For the text-containing cell, return its midpoint in (X, Y) coordinate format. 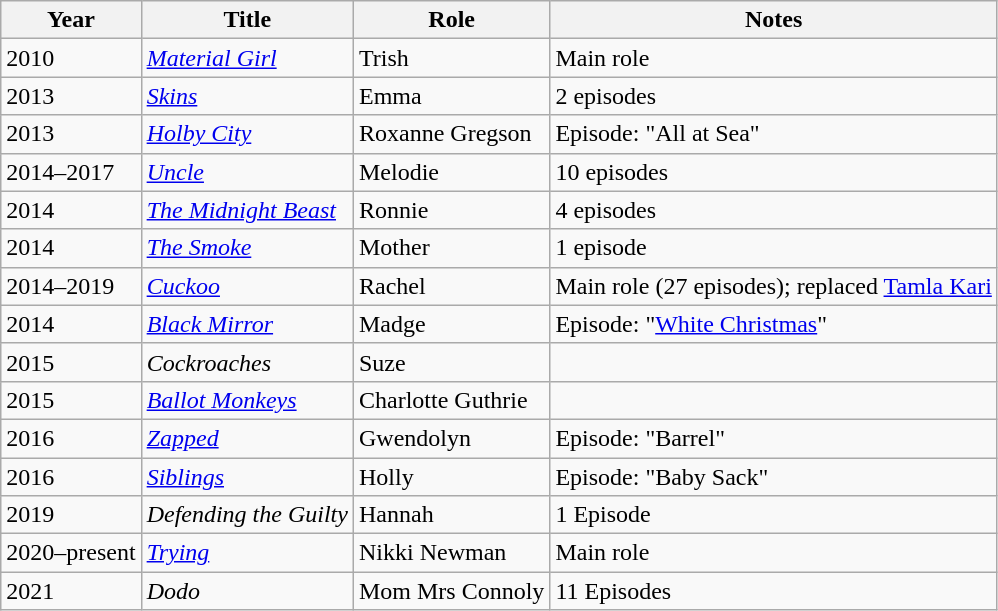
Rachel (451, 286)
Title (247, 20)
Holby City (247, 134)
Emma (451, 96)
Episode: "Barrel" (774, 438)
Trying (247, 553)
Episode: "All at Sea" (774, 134)
Dodo (247, 591)
Black Mirror (247, 324)
Siblings (247, 477)
Melodie (451, 172)
Nikki Newman (451, 553)
Uncle (247, 172)
The Midnight Beast (247, 210)
Main role (27 episodes); replaced Tamla Kari (774, 286)
Skins (247, 96)
The Smoke (247, 248)
Trish (451, 58)
4 episodes (774, 210)
1 episode (774, 248)
2014–2019 (71, 286)
2010 (71, 58)
Cuckoo (247, 286)
Charlotte Guthrie (451, 400)
Material Girl (247, 58)
2021 (71, 591)
Defending the Guilty (247, 515)
Mom Mrs Connoly (451, 591)
Ballot Monkeys (247, 400)
Episode: "White Christmas" (774, 324)
Notes (774, 20)
Zapped (247, 438)
Role (451, 20)
Madge (451, 324)
11 Episodes (774, 591)
Hannah (451, 515)
Episode: "Baby Sack" (774, 477)
2014–2017 (71, 172)
1 Episode (774, 515)
2020–present (71, 553)
Ronnie (451, 210)
Gwendolyn (451, 438)
Roxanne Gregson (451, 134)
2 episodes (774, 96)
Holly (451, 477)
Year (71, 20)
Mother (451, 248)
Cockroaches (247, 362)
10 episodes (774, 172)
Suze (451, 362)
2019 (71, 515)
